Identify which cell holds the provided text, then report its (X, Y) central coordinate. 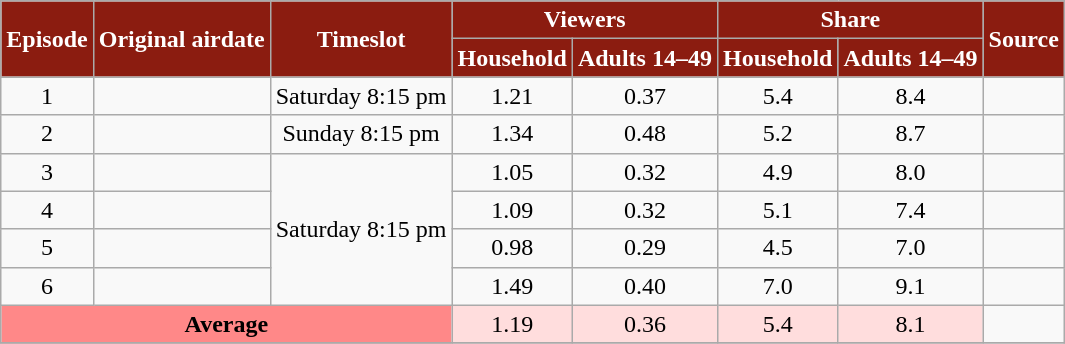
0.29 (644, 248)
Viewers (585, 20)
0.40 (644, 286)
2 (47, 134)
Timeslot (361, 39)
8.1 (910, 324)
Share (850, 20)
1.19 (512, 324)
0.36 (644, 324)
Episode (47, 39)
1.09 (512, 210)
5.1 (777, 210)
0.98 (512, 248)
Sunday 8:15 pm (361, 134)
5.2 (777, 134)
Original airdate (182, 39)
9.1 (910, 286)
6 (47, 286)
Source (1024, 39)
3 (47, 172)
5 (47, 248)
7.4 (910, 210)
1.49 (512, 286)
1.21 (512, 96)
8.7 (910, 134)
8.0 (910, 172)
0.48 (644, 134)
4.5 (777, 248)
1.05 (512, 172)
1 (47, 96)
1.34 (512, 134)
0.37 (644, 96)
Average (226, 324)
4.9 (777, 172)
8.4 (910, 96)
4 (47, 210)
